Identify which cell holds the provided text, then report its [X, Y] central coordinate. 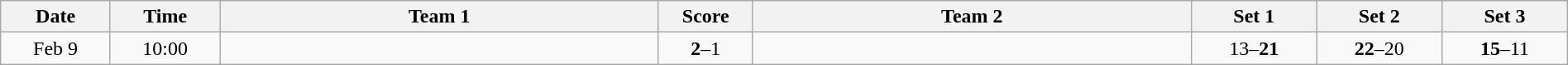
Feb 9 [56, 48]
13–21 [1255, 48]
Time [165, 17]
Team 1 [439, 17]
Date [56, 17]
2–1 [705, 48]
22–20 [1379, 48]
10:00 [165, 48]
15–11 [1505, 48]
Set 3 [1505, 17]
Set 1 [1255, 17]
Set 2 [1379, 17]
Score [705, 17]
Team 2 [972, 17]
